Capture the cell that displays the provided text and extract its (x, y) central coordinate. 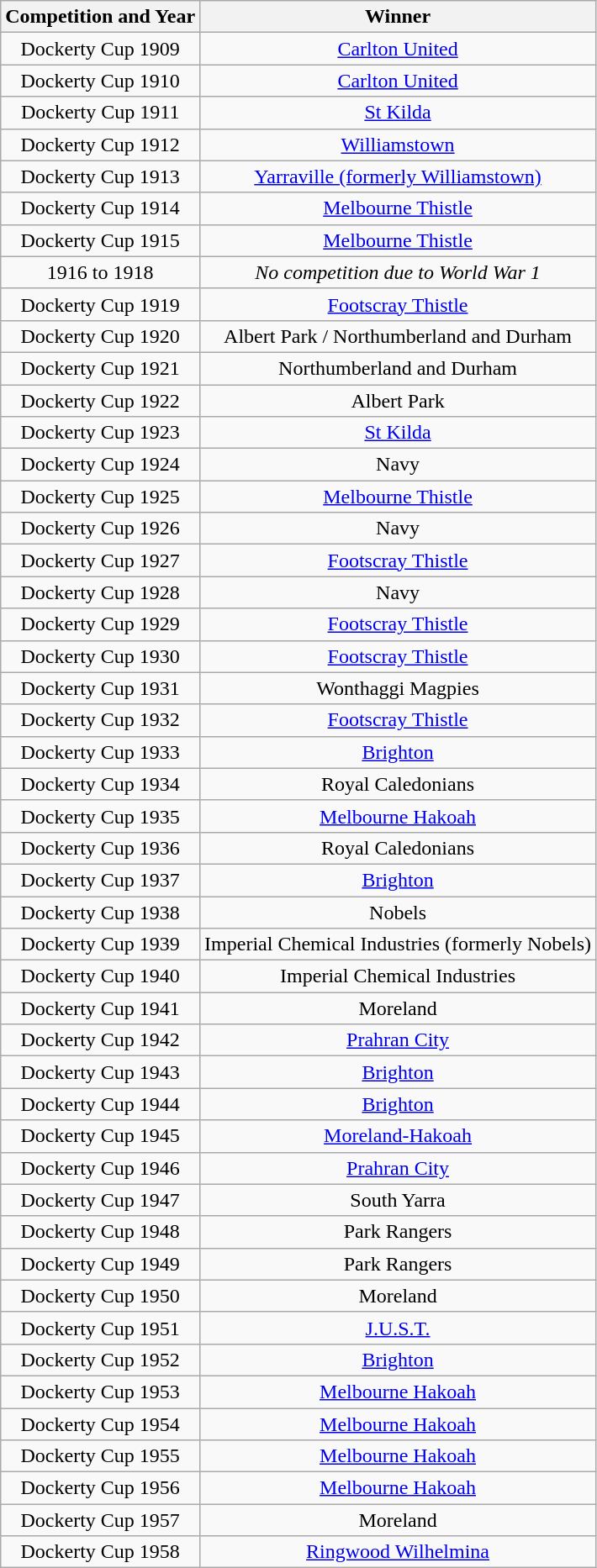
Albert Park (399, 401)
Dockerty Cup 1954 (101, 1424)
Dockerty Cup 1941 (101, 1008)
Dockerty Cup 1926 (101, 529)
Dockerty Cup 1913 (101, 176)
No competition due to World War 1 (399, 272)
Dockerty Cup 1923 (101, 433)
South Yarra (399, 1200)
Dockerty Cup 1930 (101, 656)
Dockerty Cup 1920 (101, 336)
Dockerty Cup 1940 (101, 976)
Yarraville (formerly Williamstown) (399, 176)
Dockerty Cup 1953 (101, 1392)
Dockerty Cup 1915 (101, 240)
Wonthaggi Magpies (399, 688)
Dockerty Cup 1924 (101, 465)
Dockerty Cup 1934 (101, 784)
Dockerty Cup 1911 (101, 113)
Dockerty Cup 1943 (101, 1072)
Dockerty Cup 1958 (101, 1552)
Dockerty Cup 1956 (101, 1488)
Dockerty Cup 1951 (101, 1328)
Dockerty Cup 1938 (101, 912)
Dockerty Cup 1910 (101, 81)
Dockerty Cup 1935 (101, 816)
Dockerty Cup 1950 (101, 1296)
Dockerty Cup 1952 (101, 1360)
Dockerty Cup 1946 (101, 1168)
Dockerty Cup 1933 (101, 752)
Dockerty Cup 1922 (101, 401)
Dockerty Cup 1944 (101, 1104)
Dockerty Cup 1955 (101, 1456)
Dockerty Cup 1939 (101, 944)
Dockerty Cup 1914 (101, 208)
Nobels (399, 912)
Dockerty Cup 1948 (101, 1232)
Dockerty Cup 1932 (101, 720)
Dockerty Cup 1921 (101, 368)
Northumberland and Durham (399, 368)
Dockerty Cup 1942 (101, 1040)
Dockerty Cup 1928 (101, 592)
Dockerty Cup 1909 (101, 49)
Dockerty Cup 1945 (101, 1136)
Dockerty Cup 1919 (101, 304)
Williamstown (399, 145)
Dockerty Cup 1936 (101, 848)
Dockerty Cup 1937 (101, 880)
Dockerty Cup 1925 (101, 497)
Ringwood Wilhelmina (399, 1552)
Dockerty Cup 1912 (101, 145)
Imperial Chemical Industries (399, 976)
Dockerty Cup 1949 (101, 1264)
Competition and Year (101, 17)
Albert Park / Northumberland and Durham (399, 336)
Dockerty Cup 1931 (101, 688)
Dockerty Cup 1947 (101, 1200)
Moreland-Hakoah (399, 1136)
Winner (399, 17)
J.U.S.T. (399, 1328)
Dockerty Cup 1929 (101, 624)
Dockerty Cup 1927 (101, 560)
1916 to 1918 (101, 272)
Imperial Chemical Industries (formerly Nobels) (399, 944)
Dockerty Cup 1957 (101, 1520)
